Output the (x, y) coordinate of the center of the cell containing the given text.  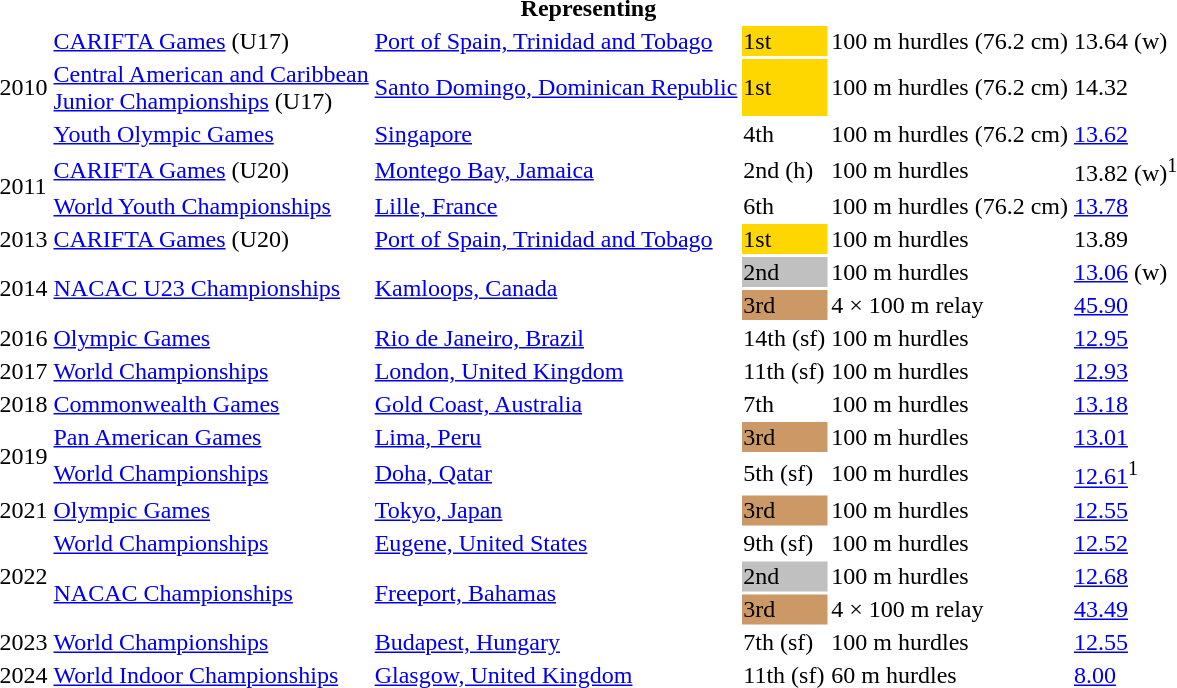
2nd (h) (784, 170)
Tokyo, Japan (556, 510)
Youth Olympic Games (211, 134)
London, United Kingdom (556, 371)
Eugene, United States (556, 543)
Pan American Games (211, 437)
11th (sf) (784, 371)
5th (sf) (784, 473)
4th (784, 134)
Central American and CaribbeanJunior Championships (U17) (211, 88)
Lille, France (556, 206)
9th (sf) (784, 543)
6th (784, 206)
Santo Domingo, Dominican Republic (556, 88)
Kamloops, Canada (556, 288)
7th (sf) (784, 642)
Doha, Qatar (556, 473)
Gold Coast, Australia (556, 404)
Budapest, Hungary (556, 642)
World Youth Championships (211, 206)
Singapore (556, 134)
7th (784, 404)
NACAC Championships (211, 592)
Freeport, Bahamas (556, 592)
Montego Bay, Jamaica (556, 170)
14th (sf) (784, 338)
Rio de Janeiro, Brazil (556, 338)
NACAC U23 Championships (211, 288)
Commonwealth Games (211, 404)
Lima, Peru (556, 437)
CARIFTA Games (U17) (211, 41)
